Provide the [X, Y] coordinate of the cell's center where the given text is located.  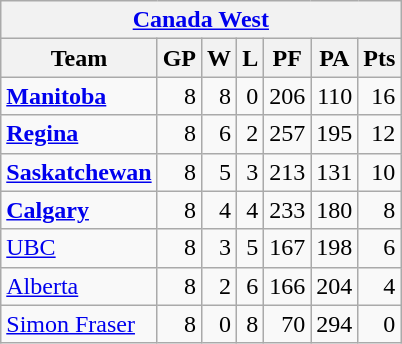
Simon Fraser [79, 324]
233 [288, 210]
L [250, 58]
16 [380, 96]
GP [179, 58]
Manitoba [79, 96]
UBC [79, 248]
PF [288, 58]
213 [288, 172]
70 [288, 324]
12 [380, 134]
198 [334, 248]
Alberta [79, 286]
166 [288, 286]
294 [334, 324]
Saskatchewan [79, 172]
Regina [79, 134]
10 [380, 172]
167 [288, 248]
204 [334, 286]
Pts [380, 58]
195 [334, 134]
PA [334, 58]
Calgary [79, 210]
131 [334, 172]
Canada West [201, 20]
110 [334, 96]
W [220, 58]
257 [288, 134]
206 [288, 96]
180 [334, 210]
Team [79, 58]
